Locate the cell with the specified text and output its (x, y) center coordinate. 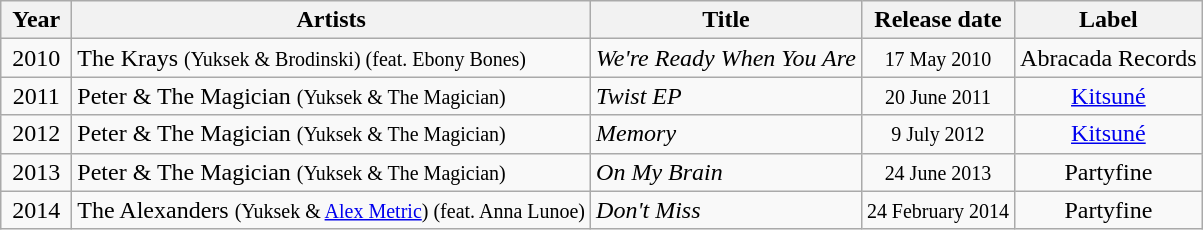
2010 (36, 58)
On My Brain (726, 172)
Release date (938, 20)
Twist EP (726, 96)
The Alexanders (Yuksek & Alex Metric) (feat. Anna Lunoe) (332, 210)
24 June 2013 (938, 172)
20 June 2011 (938, 96)
17 May 2010 (938, 58)
2011 (36, 96)
Don't Miss (726, 210)
The Krays (Yuksek & Brodinski) (feat. Ebony Bones) (332, 58)
Abracada Records (1109, 58)
We're Ready When You Are (726, 58)
Label (1109, 20)
24 February 2014 (938, 210)
Year (36, 20)
Artists (332, 20)
2014 (36, 210)
9 July 2012 (938, 134)
Memory (726, 134)
Title (726, 20)
2013 (36, 172)
2012 (36, 134)
